Locate the cell with the specified text and output its (X, Y) center coordinate. 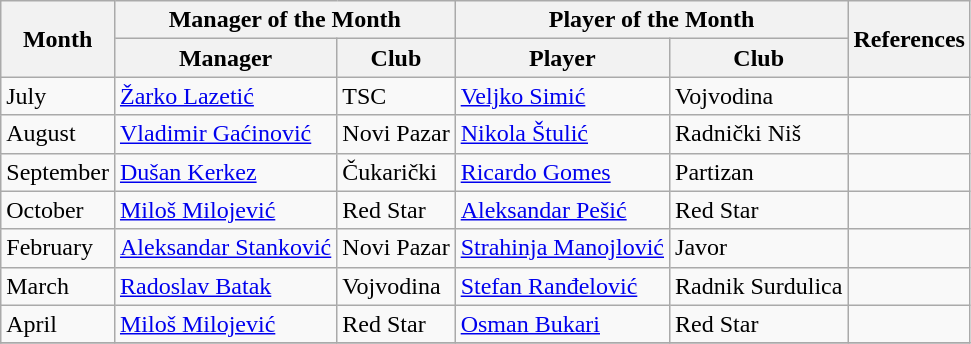
Manager of the Month (284, 20)
Vladimir Gaćinović (225, 134)
Stefan Ranđelović (562, 286)
Ricardo Gomes (562, 172)
Aleksandar Pešić (562, 210)
April (58, 324)
Veljko Simić (562, 96)
Radnik Surdulica (759, 286)
October (58, 210)
August (58, 134)
Player of the Month (652, 20)
Radnički Niš (759, 134)
Player (562, 58)
Čukarički (396, 172)
Manager (225, 58)
References (910, 39)
Žarko Lazetić (225, 96)
TSC (396, 96)
September (58, 172)
Month (58, 39)
March (58, 286)
Javor (759, 248)
Strahinja Manojlović (562, 248)
Radoslav Batak (225, 286)
Partizan (759, 172)
Dušan Kerkez (225, 172)
Aleksandar Stanković (225, 248)
July (58, 96)
February (58, 248)
Osman Bukari (562, 324)
Nikola Štulić (562, 134)
